Provide the (X, Y) coordinate of the cell's center where the given text is located.  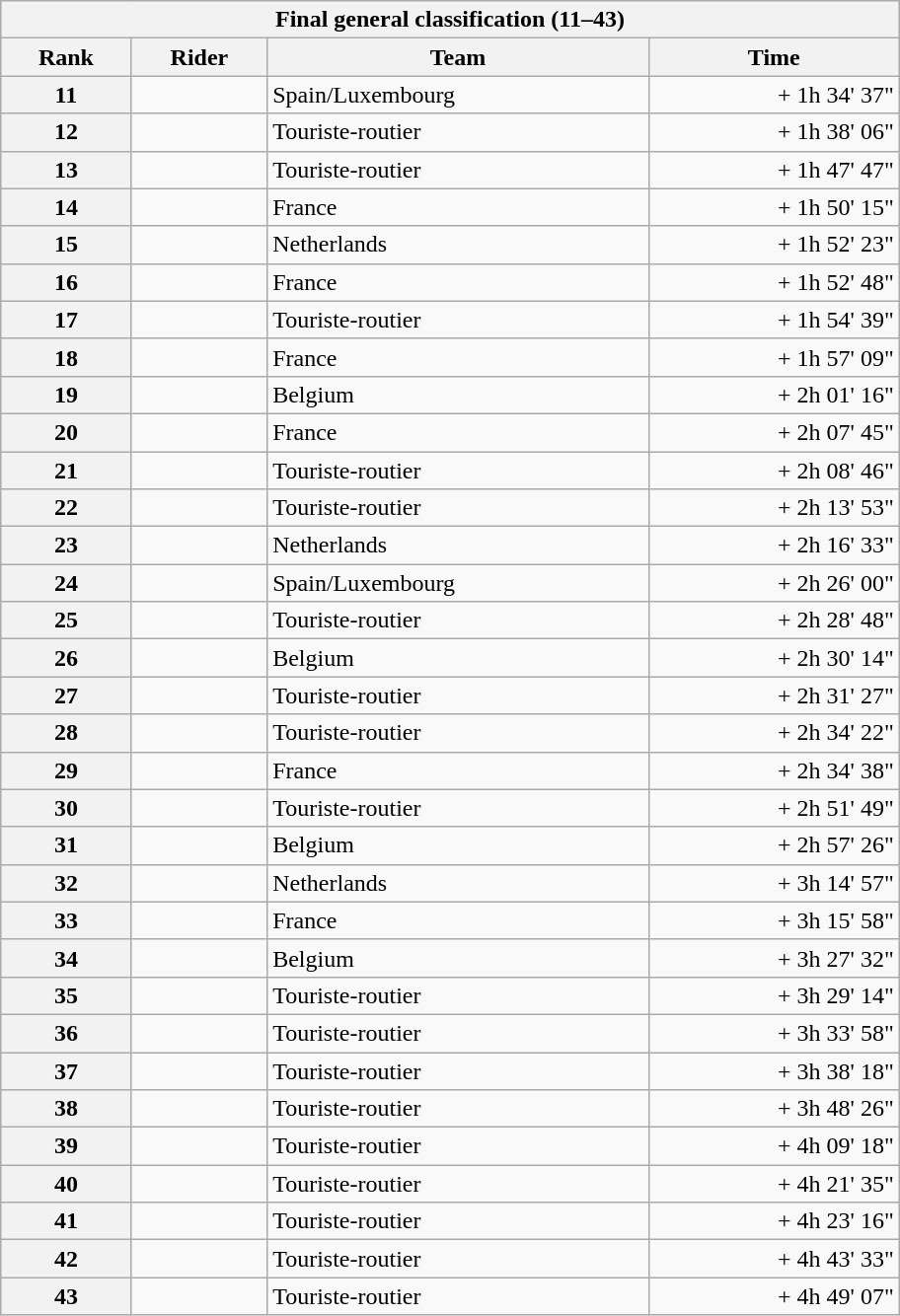
20 (66, 432)
Rank (66, 57)
24 (66, 583)
41 (66, 1221)
+ 2h 28' 48" (774, 621)
13 (66, 170)
Final general classification (11–43) (450, 20)
+ 2h 51' 49" (774, 808)
15 (66, 245)
+ 3h 14' 57" (774, 883)
42 (66, 1259)
+ 4h 43' 33" (774, 1259)
+ 2h 16' 33" (774, 546)
43 (66, 1296)
+ 4h 21' 35" (774, 1184)
35 (66, 995)
+ 2h 01' 16" (774, 395)
+ 2h 13' 53" (774, 508)
+ 1h 52' 48" (774, 282)
32 (66, 883)
+ 1h 38' 06" (774, 132)
+ 4h 09' 18" (774, 1146)
+ 3h 33' 58" (774, 1033)
+ 2h 34' 38" (774, 770)
11 (66, 95)
34 (66, 958)
+ 1h 50' 15" (774, 207)
37 (66, 1070)
+ 2h 57' 26" (774, 845)
22 (66, 508)
21 (66, 471)
+ 2h 08' 46" (774, 471)
27 (66, 695)
17 (66, 320)
28 (66, 733)
+ 3h 15' 58" (774, 920)
+ 2h 34' 22" (774, 733)
33 (66, 920)
30 (66, 808)
+ 1h 57' 09" (774, 357)
18 (66, 357)
26 (66, 658)
+ 1h 54' 39" (774, 320)
+ 2h 07' 45" (774, 432)
+ 3h 38' 18" (774, 1070)
+ 2h 26' 00" (774, 583)
36 (66, 1033)
12 (66, 132)
+ 2h 30' 14" (774, 658)
38 (66, 1109)
Time (774, 57)
+ 4h 49' 07" (774, 1296)
+ 3h 27' 32" (774, 958)
+ 3h 48' 26" (774, 1109)
+ 2h 31' 27" (774, 695)
+ 1h 47' 47" (774, 170)
19 (66, 395)
+ 1h 34' 37" (774, 95)
23 (66, 546)
40 (66, 1184)
Team (458, 57)
25 (66, 621)
39 (66, 1146)
+ 4h 23' 16" (774, 1221)
Rider (199, 57)
+ 3h 29' 14" (774, 995)
14 (66, 207)
+ 1h 52' 23" (774, 245)
16 (66, 282)
29 (66, 770)
31 (66, 845)
